Locate the cell with the specified text and output its [x, y] center coordinate. 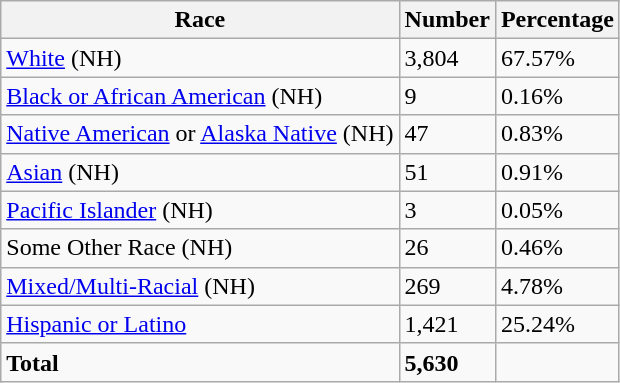
Asian (NH) [200, 172]
3 [447, 210]
Mixed/Multi-Racial (NH) [200, 286]
0.83% [557, 134]
51 [447, 172]
Pacific Islander (NH) [200, 210]
Black or African American (NH) [200, 96]
269 [447, 286]
9 [447, 96]
47 [447, 134]
Number [447, 20]
Percentage [557, 20]
0.05% [557, 210]
1,421 [447, 324]
0.46% [557, 248]
White (NH) [200, 58]
Race [200, 20]
4.78% [557, 286]
Some Other Race (NH) [200, 248]
25.24% [557, 324]
Total [200, 362]
0.16% [557, 96]
3,804 [447, 58]
5,630 [447, 362]
26 [447, 248]
Native American or Alaska Native (NH) [200, 134]
Hispanic or Latino [200, 324]
67.57% [557, 58]
0.91% [557, 172]
